Extract the (x, y) coordinate from the center of the cell holding the provided text.  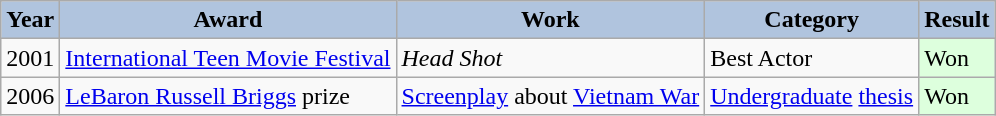
2001 (30, 58)
Year (30, 20)
LeBaron Russell Briggs prize (228, 96)
Head Shot (550, 58)
2006 (30, 96)
Category (812, 20)
Undergraduate thesis (812, 96)
Award (228, 20)
Result (957, 20)
Work (550, 20)
International Teen Movie Festival (228, 58)
Best Actor (812, 58)
Screenplay about Vietnam War (550, 96)
